Pinpoint the cell where the given text exists, returning its [X, Y] midpoint coordinate. 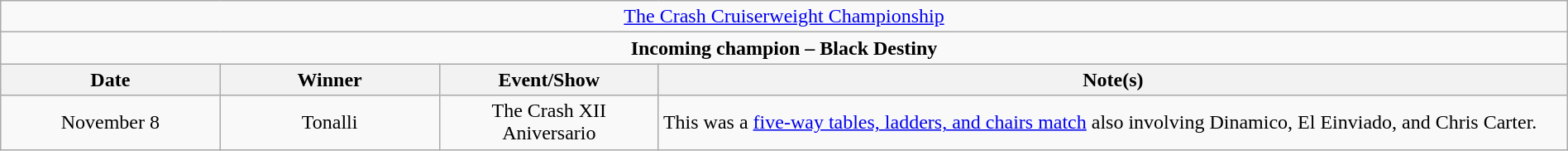
The Crash Cruiserweight Championship [784, 17]
The Crash XII Aniversario [549, 123]
Winner [329, 80]
Tonalli [329, 123]
Event/Show [549, 80]
Note(s) [1113, 80]
Date [111, 80]
This was a five-way tables, ladders, and chairs match also involving Dinamico, El Einviado, and Chris Carter. [1113, 123]
November 8 [111, 123]
Incoming champion – Black Destiny [784, 48]
